Locate the cell with the specified text and output its (x, y) center coordinate. 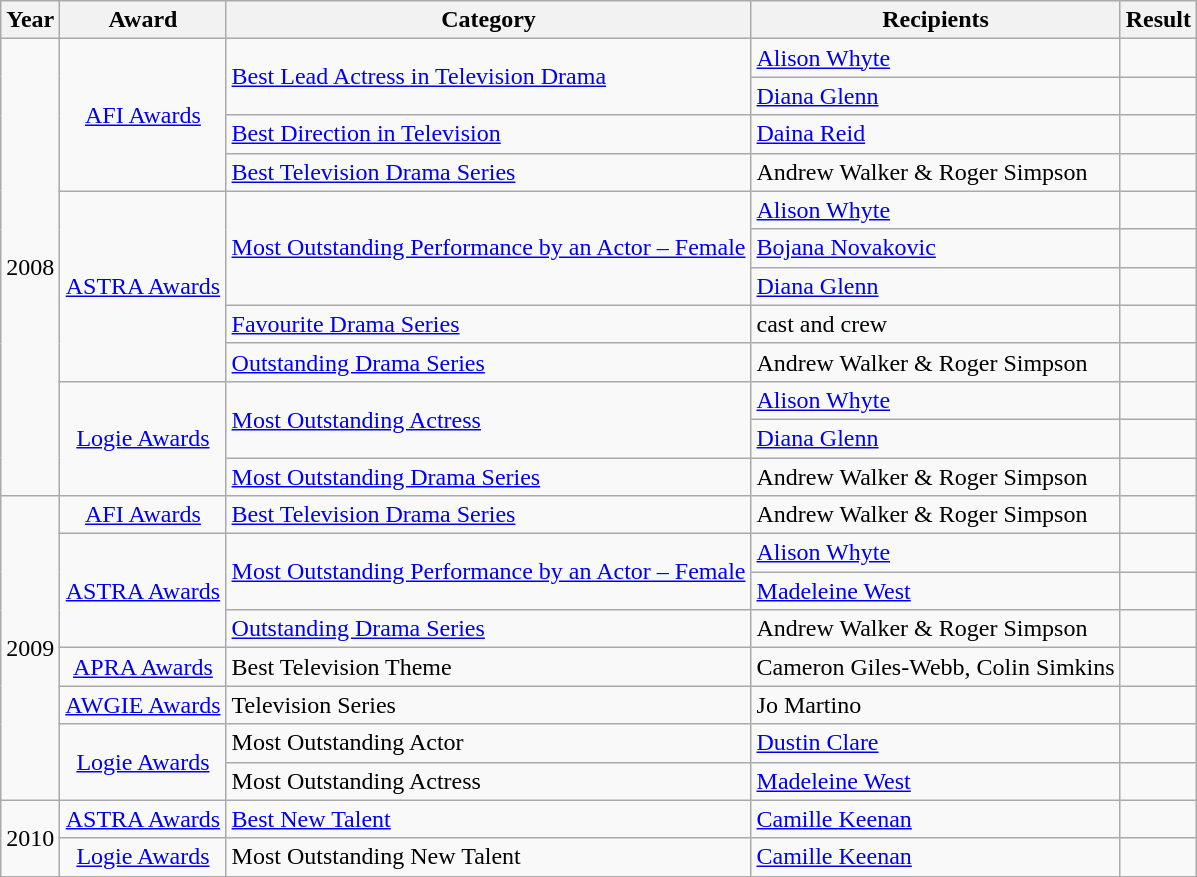
Favourite Drama Series (488, 324)
Most Outstanding Drama Series (488, 477)
Best Lead Actress in Television Drama (488, 77)
Award (143, 20)
Best New Talent (488, 819)
Dustin Clare (936, 743)
cast and crew (936, 324)
Bojana Novakovic (936, 248)
2009 (30, 648)
AWGIE Awards (143, 705)
APRA Awards (143, 667)
Daina Reid (936, 134)
Most Outstanding Actor (488, 743)
Recipients (936, 20)
Result (1158, 20)
Category (488, 20)
Best Television Theme (488, 667)
2010 (30, 838)
2008 (30, 268)
Best Direction in Television (488, 134)
Most Outstanding New Talent (488, 857)
Cameron Giles-Webb, Colin Simkins (936, 667)
Year (30, 20)
Jo Martino (936, 705)
Television Series (488, 705)
